Identify which cell holds the provided text, then report its [x, y] central coordinate. 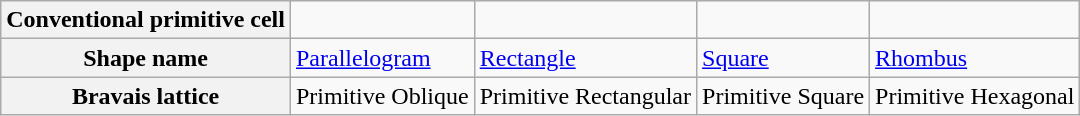
Conventional primitive cell [146, 20]
Rectangle [585, 58]
Parallelogram [382, 58]
Primitive Square [784, 96]
Primitive Hexagonal [975, 96]
Rhombus [975, 58]
Bravais lattice [146, 96]
Primitive Oblique [382, 96]
Primitive Rectangular [585, 96]
Square [784, 58]
Shape name [146, 58]
